Output the [x, y] coordinate of the center of the cell containing the given text.  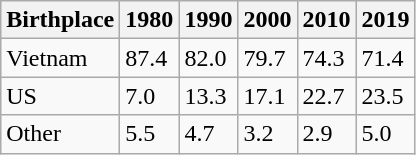
23.5 [386, 96]
3.2 [268, 134]
Birthplace [60, 20]
82.0 [208, 58]
22.7 [326, 96]
2000 [268, 20]
5.0 [386, 134]
87.4 [150, 58]
Vietnam [60, 58]
5.5 [150, 134]
2.9 [326, 134]
1980 [150, 20]
US [60, 96]
74.3 [326, 58]
2010 [326, 20]
17.1 [268, 96]
4.7 [208, 134]
2019 [386, 20]
Other [60, 134]
1990 [208, 20]
71.4 [386, 58]
79.7 [268, 58]
13.3 [208, 96]
7.0 [150, 96]
